Scan for the cell matching the given text and deliver its (x, y) coordinate at center. 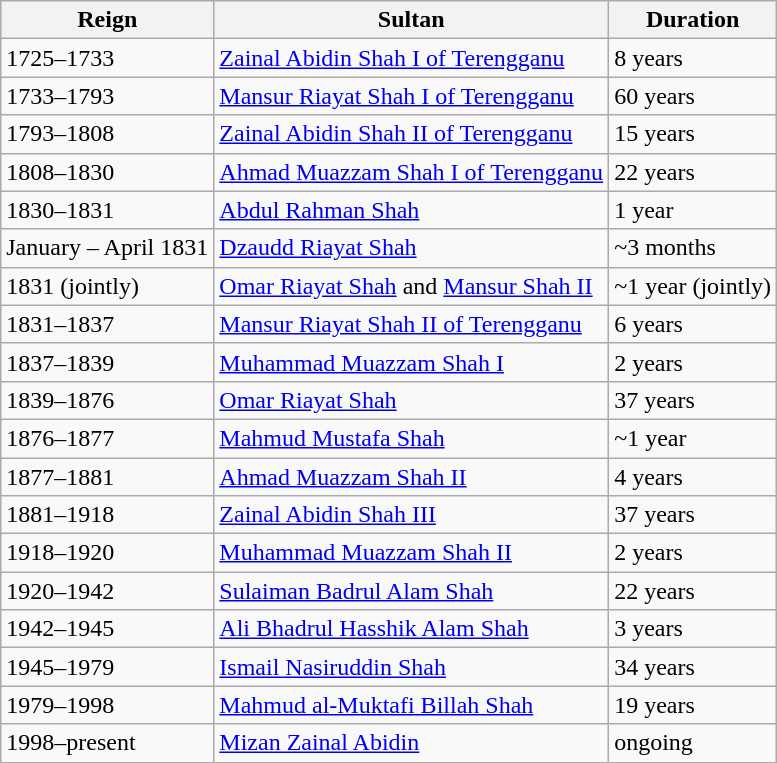
1830–1831 (108, 210)
1876–1877 (108, 438)
ongoing (693, 743)
1877–1881 (108, 477)
Omar Riayat Shah and Mansur Shah II (412, 286)
Sulaiman Badrul Alam Shah (412, 591)
8 years (693, 58)
1793–1808 (108, 134)
6 years (693, 324)
1808–1830 (108, 172)
Ahmad Muazzam Shah II (412, 477)
1942–1945 (108, 629)
1733–1793 (108, 96)
1725–1733 (108, 58)
Mahmud al-Muktafi Billah Shah (412, 705)
Duration (693, 20)
1979–1998 (108, 705)
Mahmud Mustafa Shah (412, 438)
~3 months (693, 248)
Zainal Abidin Shah II of Terengganu (412, 134)
15 years (693, 134)
Muhammad Muazzam Shah I (412, 362)
Dzaudd Riayat Shah (412, 248)
Sultan (412, 20)
Ahmad Muazzam Shah I of Terengganu (412, 172)
4 years (693, 477)
3 years (693, 629)
Zainal Abidin Shah III (412, 515)
Omar Riayat Shah (412, 400)
19 years (693, 705)
1831 (jointly) (108, 286)
Muhammad Muazzam Shah II (412, 553)
1831–1837 (108, 324)
1839–1876 (108, 400)
Zainal Abidin Shah I of Terengganu (412, 58)
Ali Bhadrul Hasshik Alam Shah (412, 629)
1920–1942 (108, 591)
1881–1918 (108, 515)
1998–present (108, 743)
~1 year (693, 438)
1918–1920 (108, 553)
60 years (693, 96)
34 years (693, 667)
January – April 1831 (108, 248)
~1 year (jointly) (693, 286)
Abdul Rahman Shah (412, 210)
1837–1839 (108, 362)
Ismail Nasiruddin Shah (412, 667)
1 year (693, 210)
Mansur Riayat Shah II of Terengganu (412, 324)
1945–1979 (108, 667)
Mansur Riayat Shah I of Terengganu (412, 96)
Reign (108, 20)
Mizan Zainal Abidin (412, 743)
